Provide the [X, Y] coordinate of the cell's center where the given text is located.  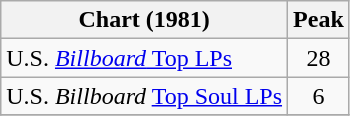
Chart (1981) [144, 20]
U.S. Billboard Top LPs [144, 58]
28 [319, 58]
6 [319, 96]
Peak [319, 20]
U.S. Billboard Top Soul LPs [144, 96]
